Provide the (X, Y) coordinate of the cell's center where the given text is located.  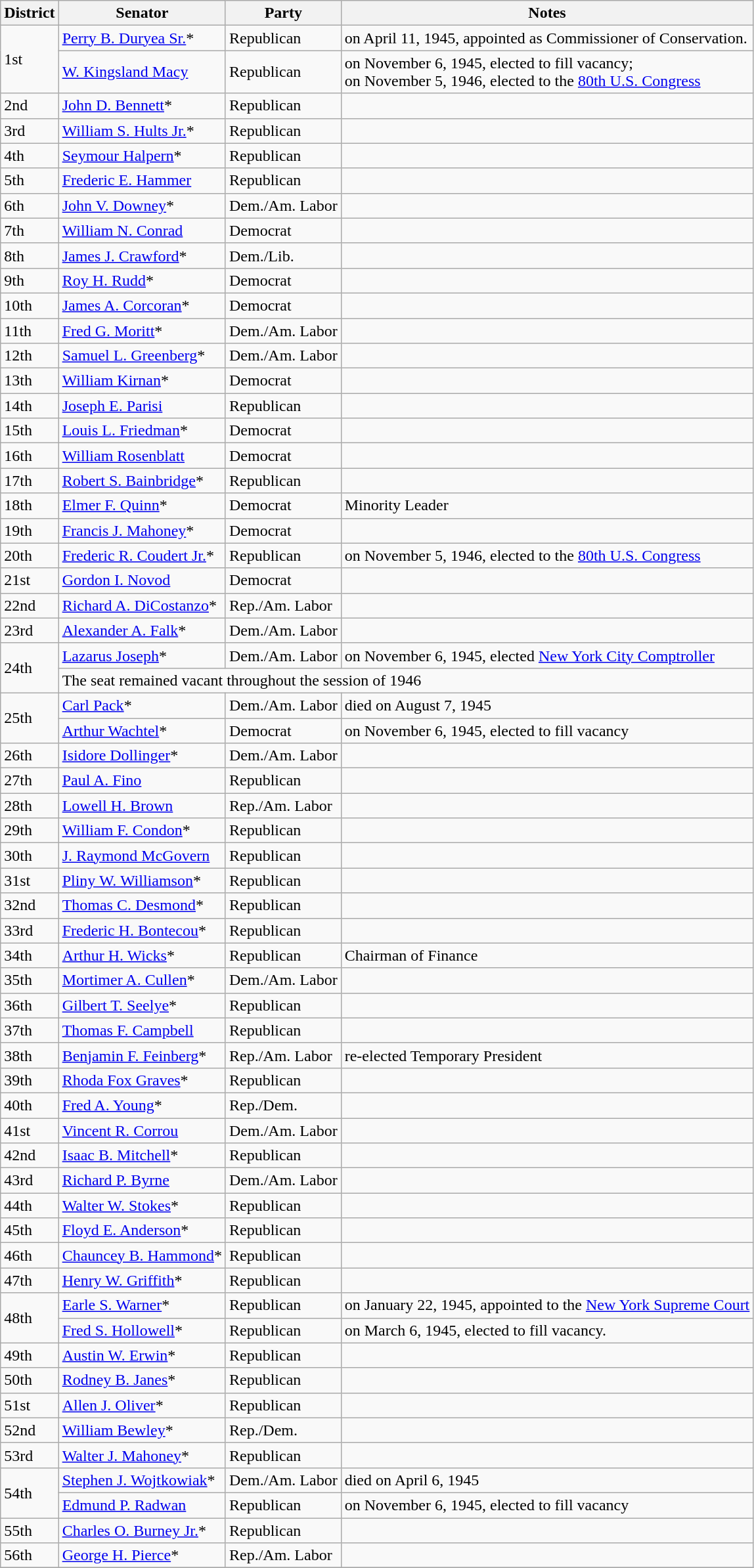
on January 22, 1945, appointed to the New York Supreme Court (547, 1305)
20th (30, 555)
on April 11, 1945, appointed as Commissioner of Conservation. (547, 38)
2nd (30, 106)
33rd (30, 930)
27th (30, 781)
31st (30, 881)
on March 6, 1945, elected to fill vacancy. (547, 1330)
Party (283, 13)
John V. Downey* (142, 206)
Pliny W. Williamson* (142, 881)
41st (30, 1130)
James A. Corcoran* (142, 305)
26th (30, 756)
re-elected Temporary President (547, 1055)
Edmund P. Radwan (142, 1505)
James J. Crawford* (142, 255)
on November 6, 1945, elected to fill vacancy; on November 5, 1946, elected to the 80th U.S. Congress (547, 72)
Gordon I. Novod (142, 580)
39th (30, 1080)
29th (30, 831)
Mortimer A. Cullen* (142, 980)
16th (30, 456)
17th (30, 481)
Perry B. Duryea Sr.* (142, 38)
4th (30, 156)
42nd (30, 1156)
11th (30, 330)
Thomas F. Campbell (142, 1030)
Robert S. Bainbridge* (142, 481)
Benjamin F. Feinberg* (142, 1055)
45th (30, 1230)
Thomas C. Desmond* (142, 905)
35th (30, 980)
28th (30, 806)
Francis J. Mahoney* (142, 531)
10th (30, 305)
on November 6, 1945, elected New York City Comptroller (547, 655)
died on April 6, 1945 (547, 1480)
Dem./Lib. (283, 255)
6th (30, 206)
54th (30, 1492)
John D. Bennett* (142, 106)
3rd (30, 131)
William N. Conrad (142, 230)
18th (30, 506)
William Bewley* (142, 1430)
Minority Leader (547, 506)
5th (30, 181)
47th (30, 1280)
Charles O. Burney Jr.* (142, 1531)
Frederic E. Hammer (142, 181)
Paul A. Fino (142, 781)
Isidore Dollinger* (142, 756)
48th (30, 1318)
Allen J. Oliver* (142, 1405)
Richard P. Byrne (142, 1181)
32nd (30, 905)
Notes (547, 13)
Frederic H. Bontecou* (142, 930)
Elmer F. Quinn* (142, 506)
Louis L. Friedman* (142, 431)
23rd (30, 630)
Fred S. Hollowell* (142, 1330)
Lazarus Joseph* (142, 655)
Senator (142, 13)
Alexander A. Falk* (142, 630)
49th (30, 1355)
Gilbert T. Seelye* (142, 1005)
15th (30, 431)
William S. Hults Jr.* (142, 131)
William Kirnan* (142, 381)
43rd (30, 1181)
Carl Pack* (142, 705)
Frederic R. Coudert Jr.* (142, 555)
Fred A. Young* (142, 1105)
Rodney B. Janes* (142, 1380)
9th (30, 280)
George H. Pierce* (142, 1556)
Henry W. Griffith* (142, 1280)
J. Raymond McGovern (142, 856)
56th (30, 1556)
Walter J. Mahoney* (142, 1455)
13th (30, 381)
Stephen J. Wojtkowiak* (142, 1480)
Lowell H. Brown (142, 806)
Chairman of Finance (547, 955)
Earle S. Warner* (142, 1305)
William Rosenblatt (142, 456)
37th (30, 1030)
38th (30, 1055)
died on August 7, 1945 (547, 705)
Chauncey B. Hammond* (142, 1255)
Joseph E. Parisi (142, 406)
Isaac B. Mitchell* (142, 1156)
55th (30, 1531)
25th (30, 718)
34th (30, 955)
Walter W. Stokes* (142, 1206)
Fred G. Moritt* (142, 330)
Rhoda Fox Graves* (142, 1080)
19th (30, 531)
Samuel L. Greenberg* (142, 356)
Seymour Halpern* (142, 156)
14th (30, 406)
Floyd E. Anderson* (142, 1230)
Austin W. Erwin* (142, 1355)
52nd (30, 1430)
8th (30, 255)
The seat remained vacant throughout the session of 1946 (406, 680)
22nd (30, 605)
Vincent R. Corrou (142, 1130)
44th (30, 1206)
30th (30, 856)
24th (30, 668)
21st (30, 580)
53rd (30, 1455)
40th (30, 1105)
36th (30, 1005)
Arthur H. Wicks* (142, 955)
Richard A. DiCostanzo* (142, 605)
51st (30, 1405)
46th (30, 1255)
on November 5, 1946, elected to the 80th U.S. Congress (547, 555)
7th (30, 230)
50th (30, 1380)
12th (30, 356)
1st (30, 59)
Roy H. Rudd* (142, 280)
W. Kingsland Macy (142, 72)
William F. Condon* (142, 831)
District (30, 13)
Arthur Wachtel* (142, 731)
